Provide the [x, y] coordinate of the cell's center where the given text is located.  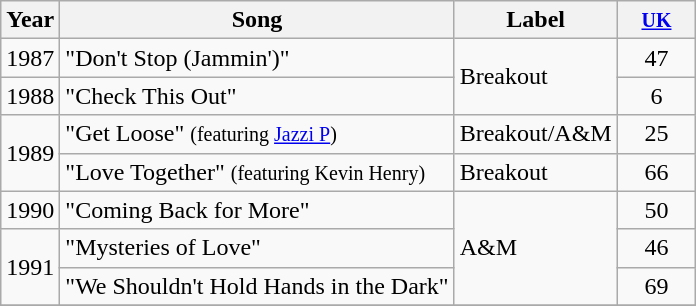
"We Shouldn't Hold Hands in the Dark" [257, 286]
50 [656, 210]
"Mysteries of Love" [257, 248]
Breakout/A&M [536, 134]
46 [656, 248]
1990 [30, 210]
"Get Loose" (featuring Jazzi P) [257, 134]
Song [257, 20]
Label [536, 20]
UK [656, 20]
25 [656, 134]
Year [30, 20]
"Check This Out" [257, 96]
"Love Together" (featuring Kevin Henry) [257, 172]
69 [656, 286]
"Coming Back for More" [257, 210]
1991 [30, 267]
47 [656, 58]
1987 [30, 58]
1988 [30, 96]
6 [656, 96]
1989 [30, 153]
"Don't Stop (Jammin')" [257, 58]
A&M [536, 248]
66 [656, 172]
